Pinpoint the cell where the given text exists, returning its [x, y] midpoint coordinate. 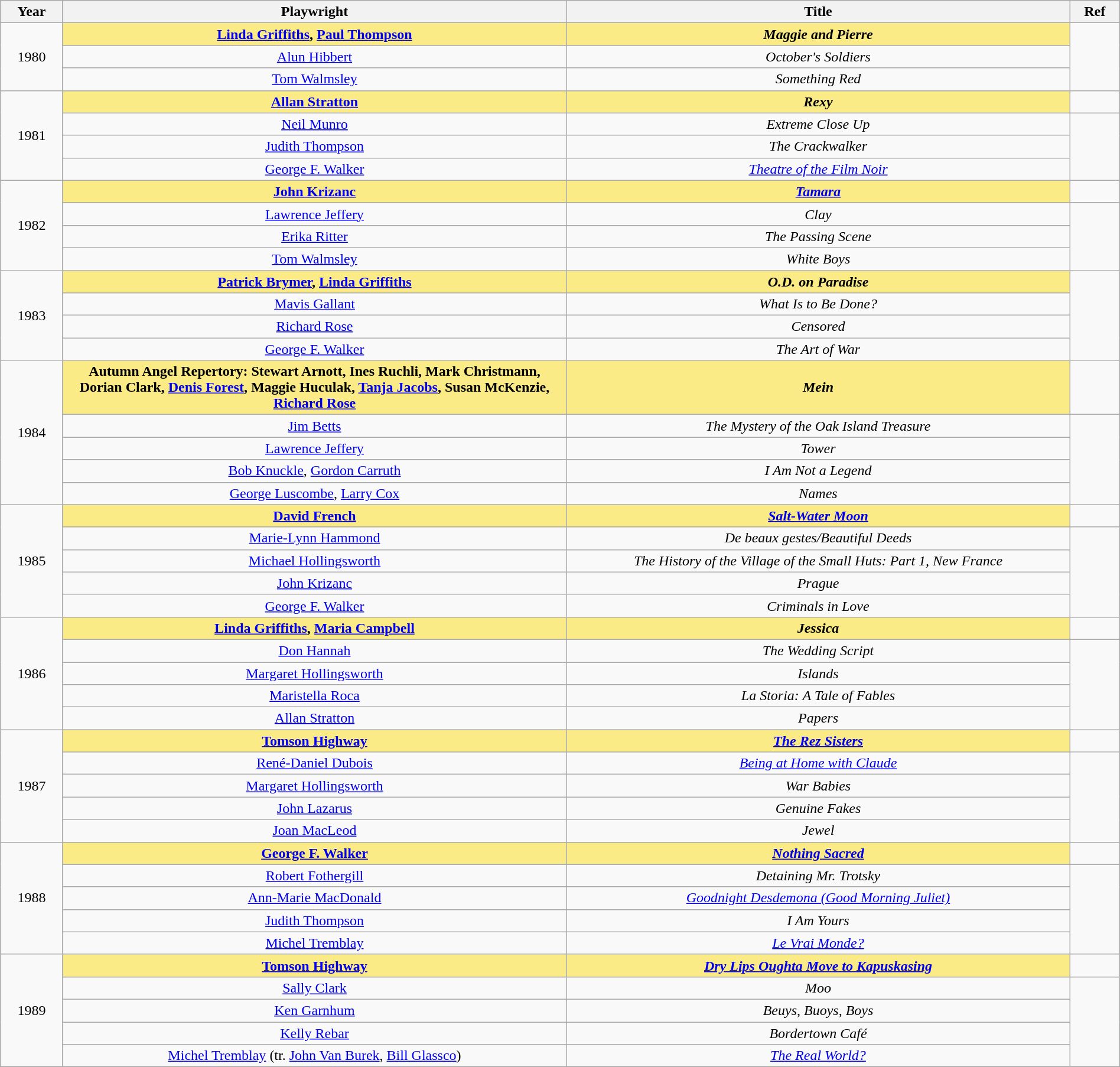
1986 [32, 673]
Neil Munro [314, 124]
Year [32, 12]
Names [819, 493]
Maristella Roca [314, 696]
Marie-Lynn Hammond [314, 538]
Papers [819, 718]
Ken Garnhum [314, 1010]
1989 [32, 1010]
Jessica [819, 628]
Michael Hollingsworth [314, 561]
De beaux gestes/Beautiful Deeds [819, 538]
The Passing Scene [819, 236]
Islands [819, 673]
Tamara [819, 191]
Maggie and Pierre [819, 34]
The History of the Village of the Small Huts: Part 1, New France [819, 561]
Playwright [314, 12]
Michel Tremblay (tr. John Van Burek, Bill Glassco) [314, 1056]
Dry Lips Oughta Move to Kapuskasing [819, 965]
Bob Knuckle, Gordon Carruth [314, 471]
Sally Clark [314, 988]
The Mystery of the Oak Island Treasure [819, 426]
The Crackwalker [819, 147]
Jewel [819, 831]
Theatre of the Film Noir [819, 169]
1983 [32, 315]
Being at Home with Claude [819, 763]
What Is to Be Done? [819, 304]
War Babies [819, 786]
1982 [32, 225]
Linda Griffiths, Maria Campbell [314, 628]
Linda Griffiths, Paul Thompson [314, 34]
Something Red [819, 79]
Tower [819, 448]
1987 [32, 786]
Robert Fothergill [314, 876]
1985 [32, 561]
The Wedding Script [819, 650]
Ref [1095, 12]
Ann-Marie MacDonald [314, 898]
The Rez Sisters [819, 741]
Goodnight Desdemona (Good Morning Juliet) [819, 898]
Detaining Mr. Trotsky [819, 876]
John Lazarus [314, 808]
I Am Yours [819, 920]
White Boys [819, 259]
Rexy [819, 102]
Erika Ritter [314, 236]
Mavis Gallant [314, 304]
1988 [32, 898]
Patrick Brymer, Linda Griffiths [314, 282]
Michel Tremblay [314, 943]
Clay [819, 214]
Prague [819, 583]
Title [819, 12]
O.D. on Paradise [819, 282]
October's Soldiers [819, 57]
Beuys, Buoys, Boys [819, 1010]
David French [314, 516]
La Storia: A Tale of Fables [819, 696]
1984 [32, 432]
Joan MacLeod [314, 831]
Bordertown Café [819, 1033]
Extreme Close Up [819, 124]
Genuine Fakes [819, 808]
Censored [819, 327]
1981 [32, 135]
Alun Hibbert [314, 57]
Richard Rose [314, 327]
Nothing Sacred [819, 853]
Criminals in Love [819, 606]
Jim Betts [314, 426]
Salt-Water Moon [819, 516]
The Real World? [819, 1056]
René-Daniel Dubois [314, 763]
Moo [819, 988]
Don Hannah [314, 650]
George Luscombe, Larry Cox [314, 493]
Le Vrai Monde? [819, 943]
I Am Not a Legend [819, 471]
The Art of War [819, 349]
Kelly Rebar [314, 1033]
1980 [32, 57]
Mein [819, 388]
